Locate the cell with the specified text and output its (x, y) center coordinate. 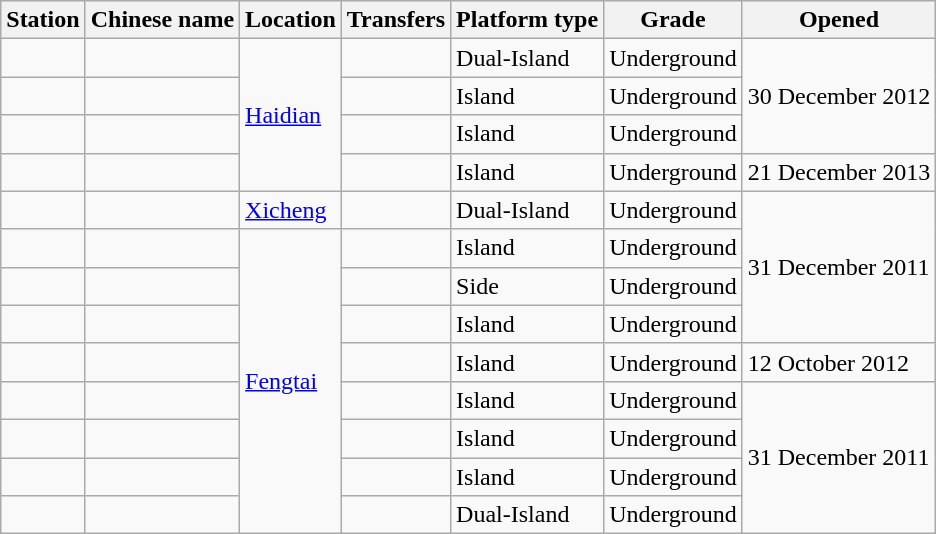
Haidian (291, 115)
Transfers (396, 20)
30 December 2012 (839, 96)
12 October 2012 (839, 362)
Fengtai (291, 381)
Station (43, 20)
Side (528, 286)
Xicheng (291, 210)
Grade (674, 20)
Platform type (528, 20)
Opened (839, 20)
Location (291, 20)
21 December 2013 (839, 172)
Chinese name (162, 20)
